Scan for the cell matching the given text and deliver its (x, y) coordinate at center. 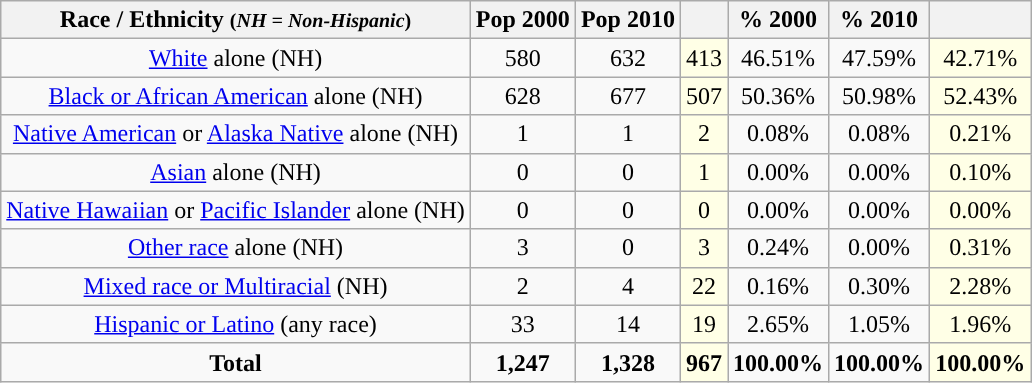
Asian alone (NH) (236, 172)
580 (522, 58)
0.21% (980, 134)
Race / Ethnicity (NH = Non-Hispanic) (236, 20)
1,328 (628, 362)
White alone (NH) (236, 58)
413 (704, 58)
Native American or Alaska Native alone (NH) (236, 134)
22 (704, 286)
50.36% (778, 96)
1,247 (522, 362)
Other race alone (NH) (236, 248)
0.30% (880, 286)
Mixed race or Multiracial (NH) (236, 286)
2.28% (980, 286)
1.05% (880, 324)
0.31% (980, 248)
628 (522, 96)
Total (236, 362)
0.24% (778, 248)
967 (704, 362)
Native Hawaiian or Pacific Islander alone (NH) (236, 210)
50.98% (880, 96)
Hispanic or Latino (any race) (236, 324)
52.43% (980, 96)
1.96% (980, 324)
2.65% (778, 324)
42.71% (980, 58)
% 2000 (778, 20)
Pop 2000 (522, 20)
0.16% (778, 286)
4 (628, 286)
677 (628, 96)
46.51% (778, 58)
% 2010 (880, 20)
632 (628, 58)
Black or African American alone (NH) (236, 96)
507 (704, 96)
19 (704, 324)
Pop 2010 (628, 20)
14 (628, 324)
0.10% (980, 172)
47.59% (880, 58)
33 (522, 324)
